For the text-containing cell, return its midpoint in (x, y) coordinate format. 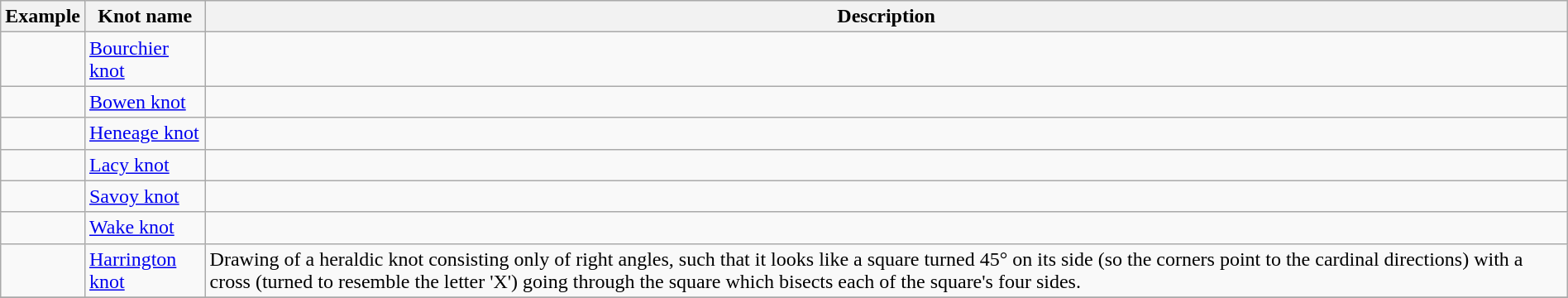
Description (887, 17)
Knot name (145, 17)
Bourchier knot (145, 60)
Heneage knot (145, 133)
Harrington knot (145, 270)
Bowen knot (145, 102)
Savoy knot (145, 196)
Example (43, 17)
Lacy knot (145, 165)
Wake knot (145, 228)
